For the text-containing cell, return its midpoint in [x, y] coordinate format. 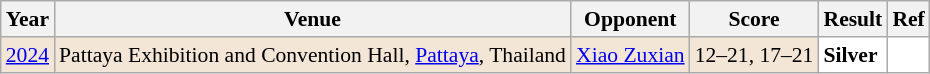
Result [852, 19]
Xiao Zuxian [630, 55]
2024 [28, 55]
Ref [908, 19]
Silver [852, 55]
Venue [312, 19]
Pattaya Exhibition and Convention Hall, Pattaya, Thailand [312, 55]
Opponent [630, 19]
Year [28, 19]
Score [754, 19]
12–21, 17–21 [754, 55]
